Pinpoint the cell where the given text exists, returning its (X, Y) midpoint coordinate. 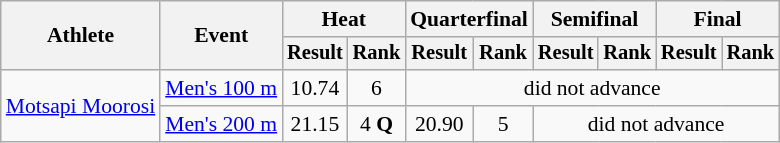
20.90 (439, 124)
4 Q (377, 124)
Heat (344, 19)
Final (718, 19)
Men's 200 m (221, 124)
Quarterfinal (469, 19)
6 (377, 88)
5 (503, 124)
Semifinal (594, 19)
Event (221, 36)
Motsapi Moorosi (80, 106)
Athlete (80, 36)
21.15 (315, 124)
10.74 (315, 88)
Men's 100 m (221, 88)
